Output the (x, y) coordinate of the center of the cell containing the given text.  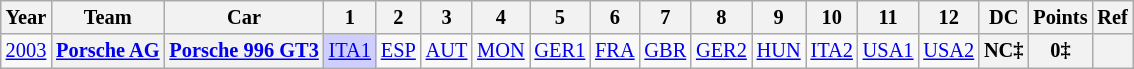
Ref (1112, 17)
MON (500, 51)
1 (350, 17)
Porsche 996 GT3 (244, 51)
DC (1004, 17)
0‡ (1060, 51)
Points (1060, 17)
12 (948, 17)
ESP (398, 51)
10 (832, 17)
FRA (614, 51)
GER2 (722, 51)
4 (500, 17)
Team (108, 17)
USA2 (948, 51)
AUT (447, 51)
7 (665, 17)
ITA1 (350, 51)
ITA2 (832, 51)
HUN (779, 51)
2 (398, 17)
8 (722, 17)
GBR (665, 51)
3 (447, 17)
USA1 (888, 51)
Car (244, 17)
Year (26, 17)
NC‡ (1004, 51)
9 (779, 17)
5 (560, 17)
6 (614, 17)
GER1 (560, 51)
Porsche AG (108, 51)
11 (888, 17)
2003 (26, 51)
